Output the [x, y] coordinate of the center of the cell containing the given text.  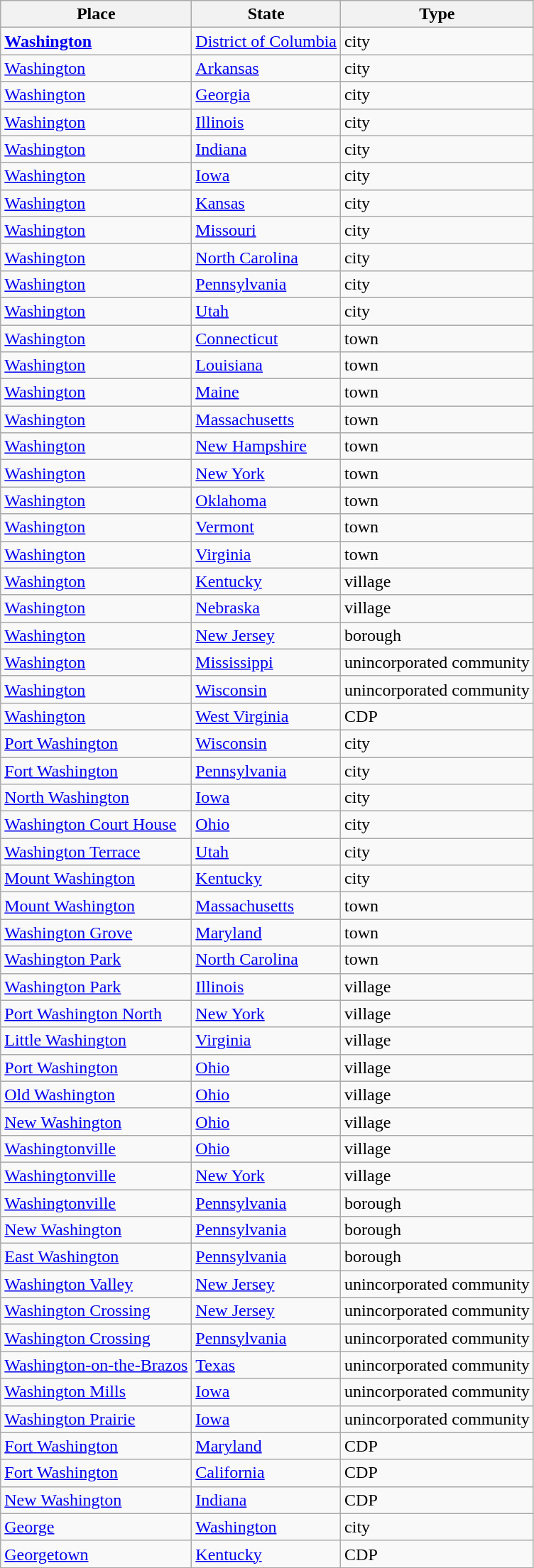
Washington Court House [97, 825]
Washington Grove [97, 933]
Nebraska [266, 608]
Washington Valley [97, 1284]
Washington Terrace [97, 852]
New Hampshire [266, 446]
Old Washington [97, 1095]
Georgetown [97, 1554]
North Washington [97, 798]
Missouri [266, 230]
Type [437, 14]
Georgia [266, 95]
Connecticut [266, 339]
Little Washington [97, 1041]
California [266, 1473]
District of Columbia [266, 41]
Vermont [266, 527]
Maine [266, 393]
Washington-on-the-Brazos [97, 1365]
Louisiana [266, 366]
Texas [266, 1365]
Mississippi [266, 662]
State [266, 14]
Place [97, 14]
Arkansas [266, 68]
Kansas [266, 203]
George [97, 1527]
Port Washington North [97, 1014]
Oklahoma [266, 500]
Washington Prairie [97, 1419]
West Virginia [266, 716]
East Washington [97, 1257]
Washington Mills [97, 1392]
